From the cell containing the given text, extract its center point as (X, Y) coordinate. 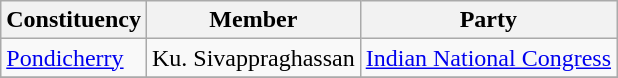
Party (488, 20)
Indian National Congress (488, 58)
Member (253, 20)
Pondicherry (74, 58)
Ku. Sivappraghassan (253, 58)
Constituency (74, 20)
